For the text-containing cell, return its midpoint in [X, Y] coordinate format. 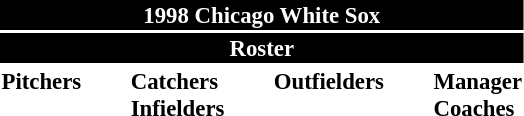
1998 Chicago White Sox [262, 15]
Roster [262, 48]
